Search for the cell housing the specified text and yield its [x, y] center coordinate. 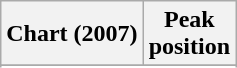
Chart (2007) [72, 34]
Peakposition [189, 34]
